Search for the cell housing the specified text and yield its (X, Y) center coordinate. 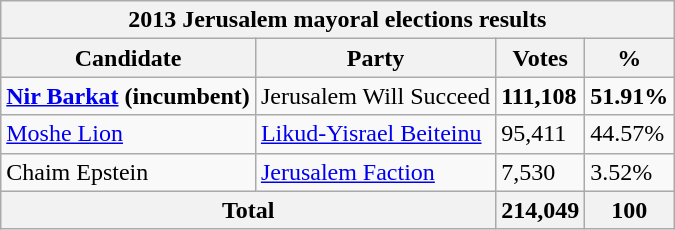
Candidate (128, 58)
Chaim Epstein (128, 172)
2013 Jerusalem mayoral elections results (338, 20)
51.91% (630, 96)
Jerusalem Will Succeed (375, 96)
Total (248, 210)
95,411 (540, 134)
Moshe Lion (128, 134)
Jerusalem Faction (375, 172)
% (630, 58)
214,049 (540, 210)
100 (630, 210)
Votes (540, 58)
44.57% (630, 134)
3.52% (630, 172)
Party (375, 58)
7,530 (540, 172)
111,108 (540, 96)
Likud-Yisrael Beiteinu (375, 134)
Nir Barkat (incumbent) (128, 96)
